Search for the cell housing the specified text and yield its [X, Y] center coordinate. 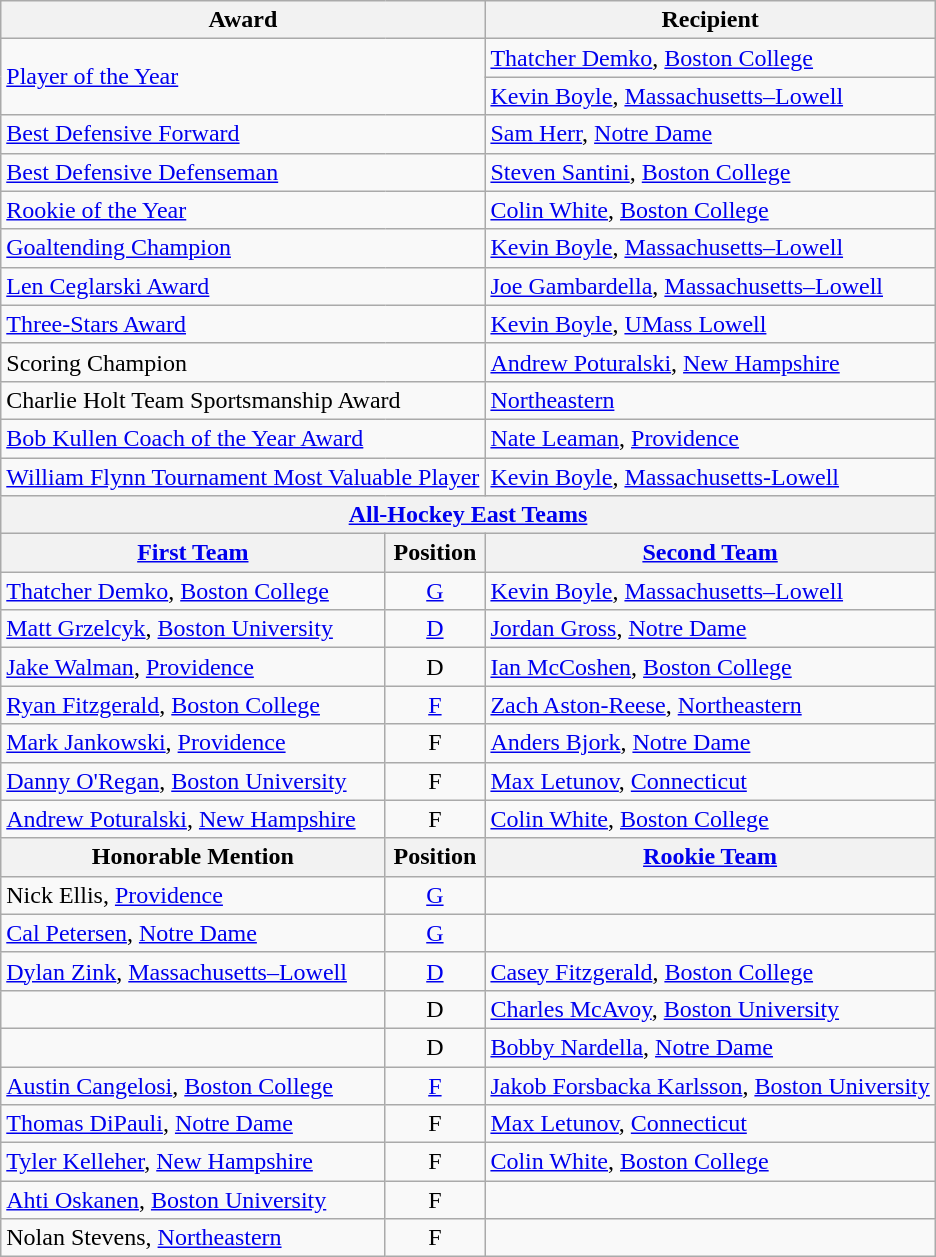
First Team [193, 553]
Bobby Nardella, Notre Dame [710, 1047]
Steven Santini, Boston College [710, 172]
Zach Aston-Reese, Northeastern [710, 705]
Cal Petersen, Notre Dame [193, 933]
Jakob Forsbacka Karlsson, Boston University [710, 1085]
Nolan Stevens, Northeastern [193, 1238]
Dylan Zink, Massachusetts–Lowell [193, 971]
Charlie Holt Team Sportsmanship Award [243, 400]
Ian McCoshen, Boston College [710, 667]
Kevin Boyle, UMass Lowell [710, 324]
Recipient [710, 20]
Nick Ellis, Providence [193, 895]
Best Defensive Defenseman [243, 172]
Award [243, 20]
Danny O'Regan, Boston University [193, 781]
Jordan Gross, Notre Dame [710, 629]
Honorable Mention [193, 857]
Jake Walman, Providence [193, 667]
Anders Bjork, Notre Dame [710, 743]
Casey Fitzgerald, Boston College [710, 971]
Charles McAvoy, Boston University [710, 1009]
Second Team [710, 553]
All-Hockey East Teams [468, 515]
Goaltending Champion [243, 248]
Austin Cangelosi, Boston College [193, 1085]
Best Defensive Forward [243, 134]
Ahti Oskanen, Boston University [193, 1200]
Three-Stars Award [243, 324]
Mark Jankowski, Providence [193, 743]
Kevin Boyle, Massachusetts-Lowell [710, 477]
Scoring Champion [243, 362]
Rookie Team [710, 857]
Tyler Kelleher, New Hampshire [193, 1162]
Len Ceglarski Award [243, 286]
Northeastern [710, 400]
Ryan Fitzgerald, Boston College [193, 705]
Nate Leaman, Providence [710, 438]
Sam Herr, Notre Dame [710, 134]
Joe Gambardella, Massachusetts–Lowell [710, 286]
William Flynn Tournament Most Valuable Player [243, 477]
Rookie of the Year [243, 210]
Thomas DiPauli, Notre Dame [193, 1124]
Player of the Year [243, 77]
Matt Grzelcyk, Boston University [193, 629]
Bob Kullen Coach of the Year Award [243, 438]
